Capture the cell that displays the provided text and extract its (x, y) central coordinate. 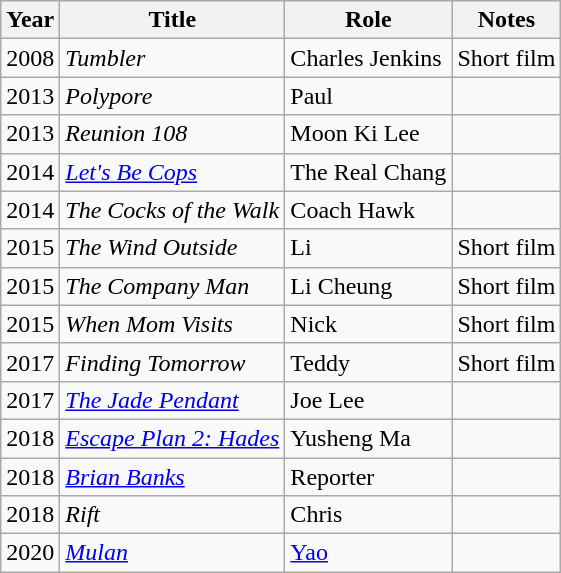
Reporter (368, 477)
Teddy (368, 362)
Role (368, 20)
Moon Ki Lee (368, 134)
Escape Plan 2: Hades (172, 438)
The Jade Pendant (172, 400)
Tumbler (172, 58)
Mulan (172, 553)
2008 (30, 58)
The Company Man (172, 286)
The Real Chang (368, 172)
Chris (368, 515)
Reunion 108 (172, 134)
Let's Be Cops (172, 172)
When Mom Visits (172, 324)
Brian Banks (172, 477)
2020 (30, 553)
Paul (368, 96)
Coach Hawk (368, 210)
Year (30, 20)
Yao (368, 553)
Joe Lee (368, 400)
Charles Jenkins (368, 58)
Finding Tomorrow (172, 362)
Rift (172, 515)
Polypore (172, 96)
Notes (506, 20)
Li (368, 248)
The Wind Outside (172, 248)
Yusheng Ma (368, 438)
The Cocks of the Walk (172, 210)
Title (172, 20)
Li Cheung (368, 286)
Nick (368, 324)
